For the text-containing cell, return its midpoint in (x, y) coordinate format. 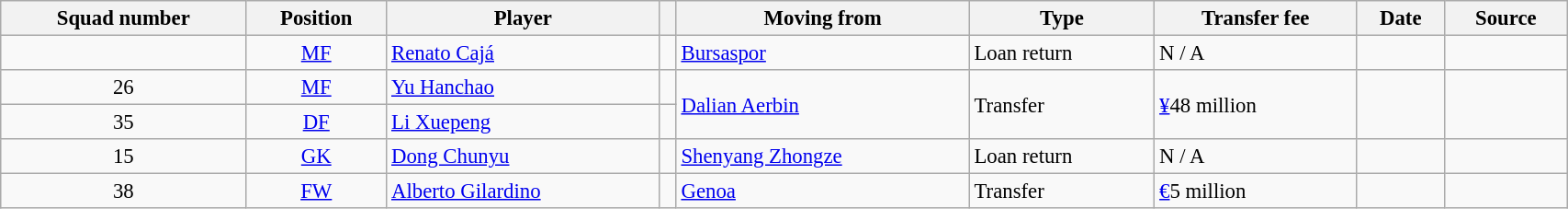
Source (1506, 18)
GK (316, 157)
Shenyang Zhongze (823, 157)
Position (316, 18)
Bursaspor (823, 53)
Dalian Aerbin (823, 105)
FW (316, 192)
Squad number (123, 18)
€5 million (1256, 192)
26 (123, 87)
Date (1401, 18)
15 (123, 157)
Transfer fee (1256, 18)
Dong Chunyu (524, 157)
DF (316, 122)
Genoa (823, 192)
Alberto Gilardino (524, 192)
35 (123, 122)
Li Xuepeng (524, 122)
¥48 million (1256, 105)
Player (524, 18)
Yu Hanchao (524, 87)
38 (123, 192)
Moving from (823, 18)
Renato Cajá (524, 53)
Type (1062, 18)
